Capture the cell that displays the provided text and extract its [x, y] central coordinate. 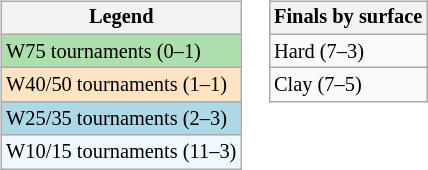
Hard (7–3) [348, 51]
Clay (7–5) [348, 85]
W25/35 tournaments (2–3) [121, 119]
W75 tournaments (0–1) [121, 51]
Legend [121, 18]
W40/50 tournaments (1–1) [121, 85]
W10/15 tournaments (11–3) [121, 152]
Finals by surface [348, 18]
